Locate the cell with the specified text and output its (x, y) center coordinate. 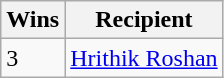
3 (33, 58)
Wins (33, 20)
Recipient (144, 20)
Hrithik Roshan (144, 58)
